Determine the (x, y) coordinate at the center of the cell enclosing the given text.  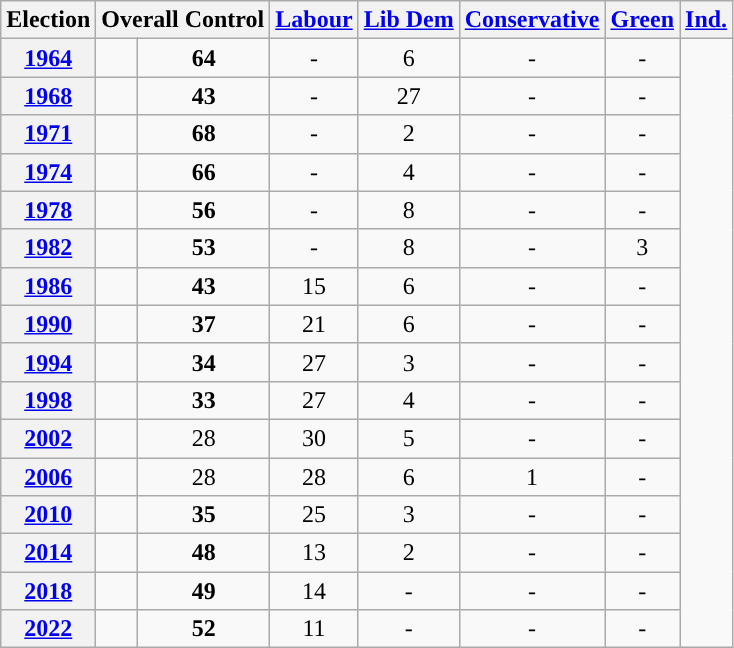
Ind. (706, 20)
1986 (48, 286)
66 (204, 172)
2002 (48, 438)
52 (204, 629)
5 (408, 438)
Labour (314, 20)
48 (204, 553)
2018 (48, 591)
14 (314, 591)
64 (204, 58)
1982 (48, 248)
1990 (48, 324)
1971 (48, 134)
1968 (48, 96)
1 (532, 477)
49 (204, 591)
2006 (48, 477)
1994 (48, 362)
30 (314, 438)
56 (204, 210)
37 (204, 324)
15 (314, 286)
68 (204, 134)
Election (48, 20)
53 (204, 248)
34 (204, 362)
1998 (48, 400)
13 (314, 553)
1964 (48, 58)
Lib Dem (408, 20)
1978 (48, 210)
2010 (48, 515)
1974 (48, 172)
11 (314, 629)
21 (314, 324)
2014 (48, 553)
Conservative (532, 20)
Green (642, 20)
25 (314, 515)
35 (204, 515)
Overall Control (183, 20)
33 (204, 400)
2022 (48, 629)
